Pinpoint the cell where the given text exists, returning its (x, y) midpoint coordinate. 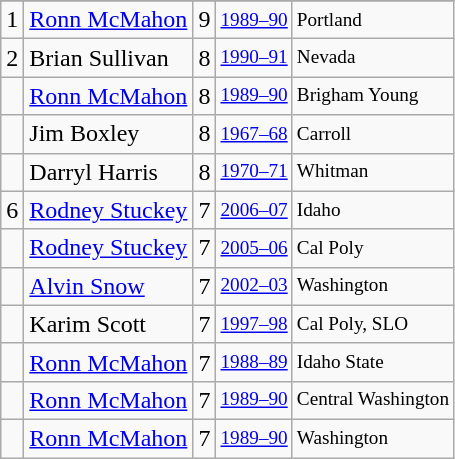
1988–89 (254, 362)
Cal Poly (372, 248)
Karim Scott (108, 324)
Whitman (372, 172)
Cal Poly, SLO (372, 324)
1967–68 (254, 134)
6 (12, 210)
Brigham Young (372, 96)
Central Washington (372, 400)
2002–03 (254, 286)
Brian Sullivan (108, 58)
Darryl Harris (108, 172)
Carroll (372, 134)
Idaho State (372, 362)
2006–07 (254, 210)
Nevada (372, 58)
1990–91 (254, 58)
2 (12, 58)
1970–71 (254, 172)
1997–98 (254, 324)
Alvin Snow (108, 286)
9 (204, 20)
Jim Boxley (108, 134)
Idaho (372, 210)
1 (12, 20)
Portland (372, 20)
2005–06 (254, 248)
